From the cell containing the given text, extract its center point as [x, y] coordinate. 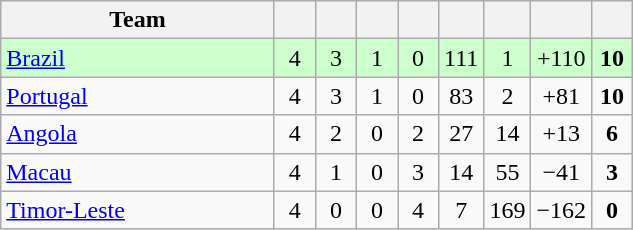
83 [462, 96]
Timor-Leste [138, 210]
6 [612, 134]
Portugal [138, 96]
−41 [562, 172]
7 [462, 210]
+110 [562, 58]
Team [138, 20]
−162 [562, 210]
169 [508, 210]
111 [462, 58]
Macau [138, 172]
+81 [562, 96]
Angola [138, 134]
Brazil [138, 58]
27 [462, 134]
55 [508, 172]
+13 [562, 134]
